Scan for the cell matching the given text and deliver its [x, y] coordinate at center. 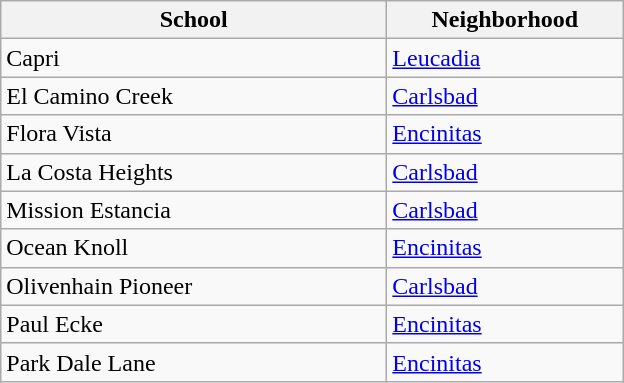
Leucadia [505, 58]
Neighborhood [505, 20]
Park Dale Lane [194, 362]
Olivenhain Pioneer [194, 286]
Ocean Knoll [194, 248]
Mission Estancia [194, 210]
El Camino Creek [194, 96]
Capri [194, 58]
School [194, 20]
Flora Vista [194, 134]
La Costa Heights [194, 172]
Paul Ecke [194, 324]
